Determine the (X, Y) coordinate at the center of the cell enclosing the given text.  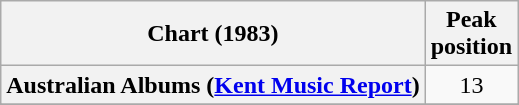
Peakposition (471, 34)
Australian Albums (Kent Music Report) (213, 85)
13 (471, 85)
Chart (1983) (213, 34)
